Locate the cell with the specified text and output its (x, y) center coordinate. 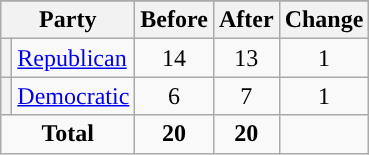
7 (246, 96)
13 (246, 58)
6 (174, 96)
Before (174, 20)
After (246, 20)
Total (68, 134)
14 (174, 58)
Republican (74, 58)
Change (324, 20)
Party (68, 20)
Democratic (74, 96)
